Return (X, Y) of the center of cell containing provided text 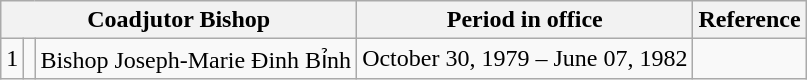
1 (12, 59)
Reference (750, 20)
Coadjutor Bishop (179, 20)
Bishop Joseph-Marie Ðinh Bỉnh (196, 59)
October 30, 1979 – June 07, 1982 (525, 59)
Period in office (525, 20)
